Return the [X, Y] coordinate for the center point of the cell that contains the specified text.  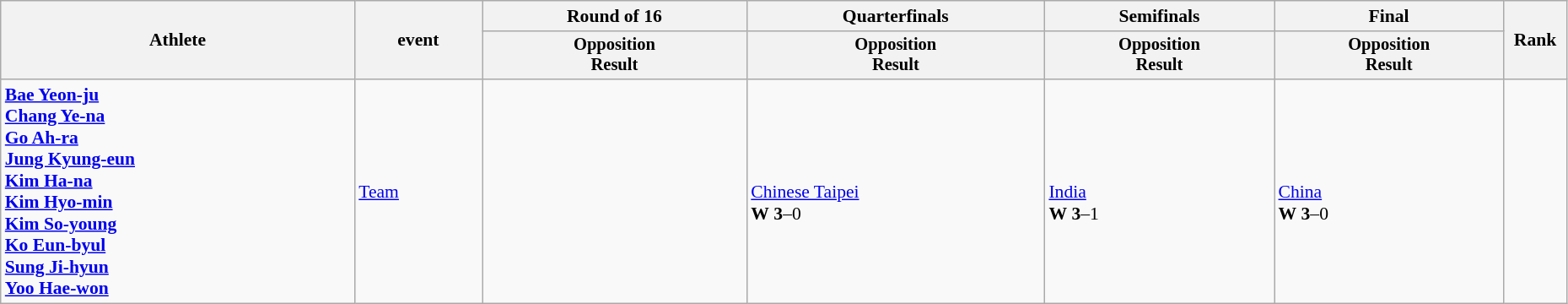
Athlete [177, 41]
Round of 16 [615, 16]
Final [1388, 16]
event [418, 41]
Chinese TaipeiW 3–0 [896, 191]
Semifinals [1159, 16]
Rank [1535, 41]
Quarterfinals [896, 16]
Bae Yeon-juChang Ye-naGo Ah-raJung Kyung-eunKim Ha-naKim Hyo-minKim So-youngKo Eun-byulSung Ji-hyunYoo Hae-won [177, 191]
ChinaW 3–0 [1388, 191]
Team [418, 191]
IndiaW 3–1 [1159, 191]
